Output the (x, y) coordinate of the center of the cell containing the given text.  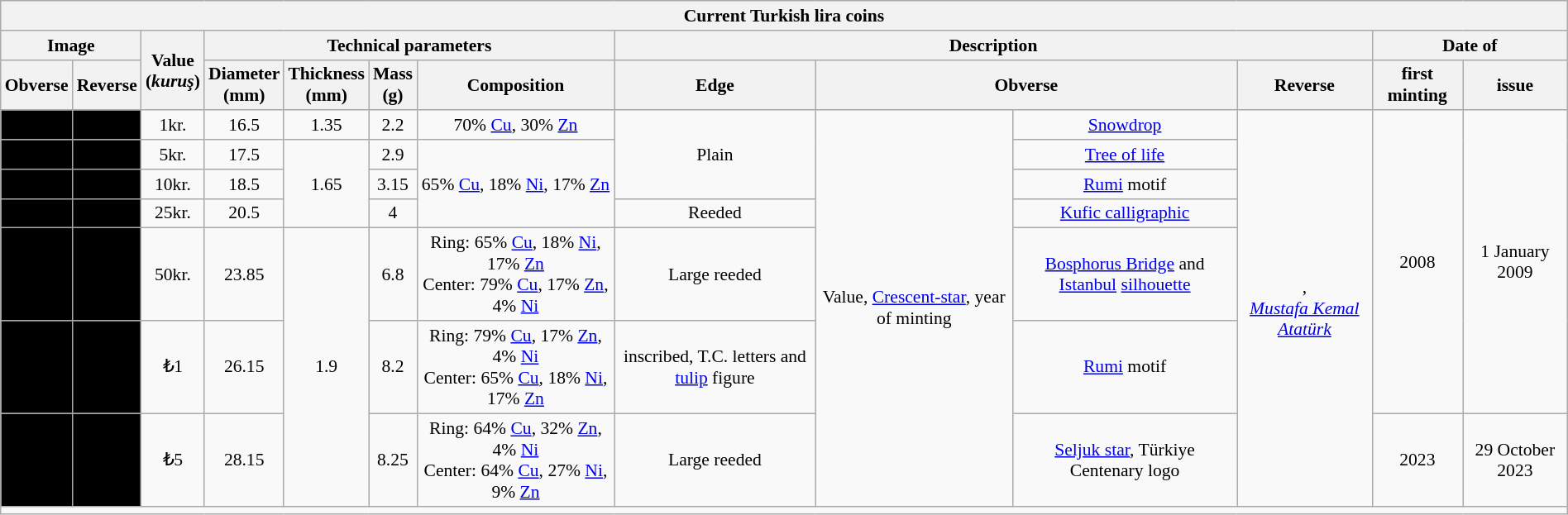
1.65 (326, 184)
Value(kuruş) (173, 71)
6.8 (393, 274)
10kr. (173, 184)
Image (71, 45)
28.15 (244, 460)
₺1 (173, 367)
inscribed, T.C. letters and tulip figure (715, 367)
Ring: 64% Cu, 32% Zn, 4% NiCenter: 64% Cu, 27% Ni, 9% Zn (516, 460)
Value, Crescent-star, year of minting (915, 309)
Mass(g) (393, 84)
₺5 (173, 460)
2008 (1417, 263)
Tree of life (1125, 155)
8.25 (393, 460)
23.85 (244, 274)
Ring: 65% Cu, 18% Ni, 17% ZnCenter: 79% Cu, 17% Zn, 4% Ni (516, 274)
2.2 (393, 126)
1.35 (326, 126)
Ring: 79% Cu, 17% Zn, 4% NiCenter: 65% Cu, 18% Ni, 17% Zn (516, 367)
29 October 2023 (1515, 460)
Seljuk star, Türkiye Centenary logo (1125, 460)
25kr. (173, 213)
Thickness(mm) (326, 84)
Date of (1470, 45)
2.9 (393, 155)
Composition (516, 84)
, Mustafa Kemal Atatürk (1305, 309)
Edge (715, 84)
26.15 (244, 367)
1kr. (173, 126)
4 (393, 213)
Description (993, 45)
2023 (1417, 460)
Snowdrop (1125, 126)
70% Cu, 30% Zn (516, 126)
50kr. (173, 274)
3.15 (393, 184)
first minting (1417, 84)
Reeded (715, 213)
65% Cu, 18% Ni, 17% Zn (516, 184)
Diameter(mm) (244, 84)
Kufic calligraphic (1125, 213)
17.5 (244, 155)
1.9 (326, 367)
Technical parameters (409, 45)
16.5 (244, 126)
18.5 (244, 184)
issue (1515, 84)
Current Turkish lira coins (784, 16)
8.2 (393, 367)
20.5 (244, 213)
Bosphorus Bridge and Istanbul silhouette (1125, 274)
5kr. (173, 155)
1 January 2009 (1515, 263)
Plain (715, 155)
